Return (x, y) of the center of cell containing provided text 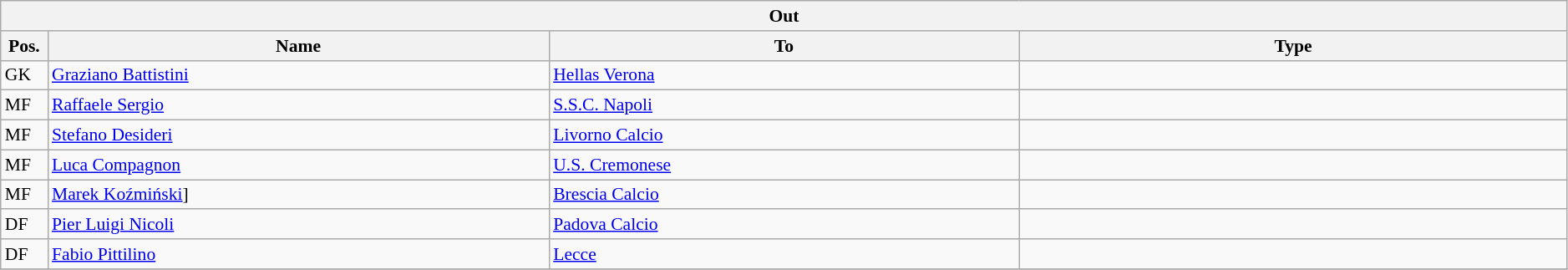
U.S. Cremonese (784, 165)
GK (24, 75)
Fabio Pittilino (298, 254)
Brescia Calcio (784, 195)
Padova Calcio (784, 225)
Graziano Battistini (298, 75)
Raffaele Sergio (298, 105)
Marek Koźmiński] (298, 195)
Livorno Calcio (784, 135)
Hellas Verona (784, 75)
Lecce (784, 254)
Pier Luigi Nicoli (298, 225)
Pos. (24, 46)
Name (298, 46)
Out (784, 16)
Luca Compagnon (298, 165)
S.S.C. Napoli (784, 105)
To (784, 46)
Type (1293, 46)
Stefano Desideri (298, 135)
